Pinpoint the cell where the given text exists, returning its (x, y) midpoint coordinate. 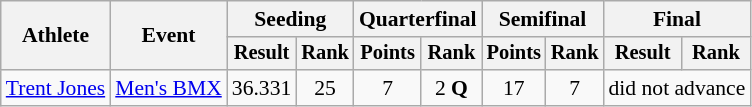
Men's BMX (168, 88)
Event (168, 36)
Athlete (56, 36)
36.331 (262, 88)
Semifinal (543, 19)
Final (678, 19)
Seeding (290, 19)
did not advance (678, 88)
Quarterfinal (418, 19)
2 Q (451, 88)
17 (514, 88)
Trent Jones (56, 88)
25 (325, 88)
